Capture the cell that displays the provided text and extract its (x, y) central coordinate. 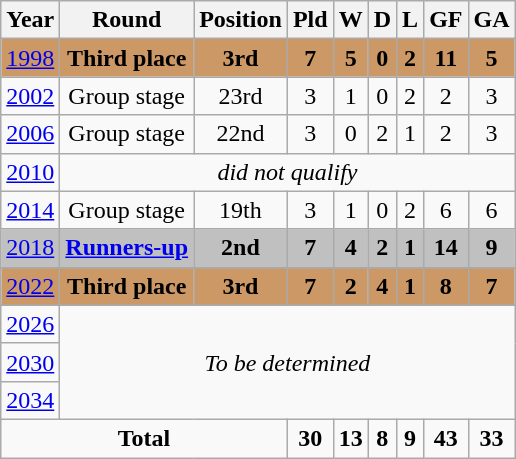
22nd (241, 134)
W (350, 20)
2026 (30, 324)
2010 (30, 172)
1998 (30, 58)
13 (350, 438)
Runners-up (127, 248)
2002 (30, 96)
To be determined (288, 362)
2nd (241, 248)
GA (492, 20)
33 (492, 438)
did not qualify (288, 172)
14 (446, 248)
2006 (30, 134)
43 (446, 438)
Year (30, 20)
Position (241, 20)
Round (127, 20)
2018 (30, 248)
23rd (241, 96)
2014 (30, 210)
30 (310, 438)
D (382, 20)
L (410, 20)
2030 (30, 362)
2022 (30, 286)
2034 (30, 400)
19th (241, 210)
Pld (310, 20)
GF (446, 20)
Total (144, 438)
11 (446, 58)
